Locate the cell with the specified text and output its (x, y) center coordinate. 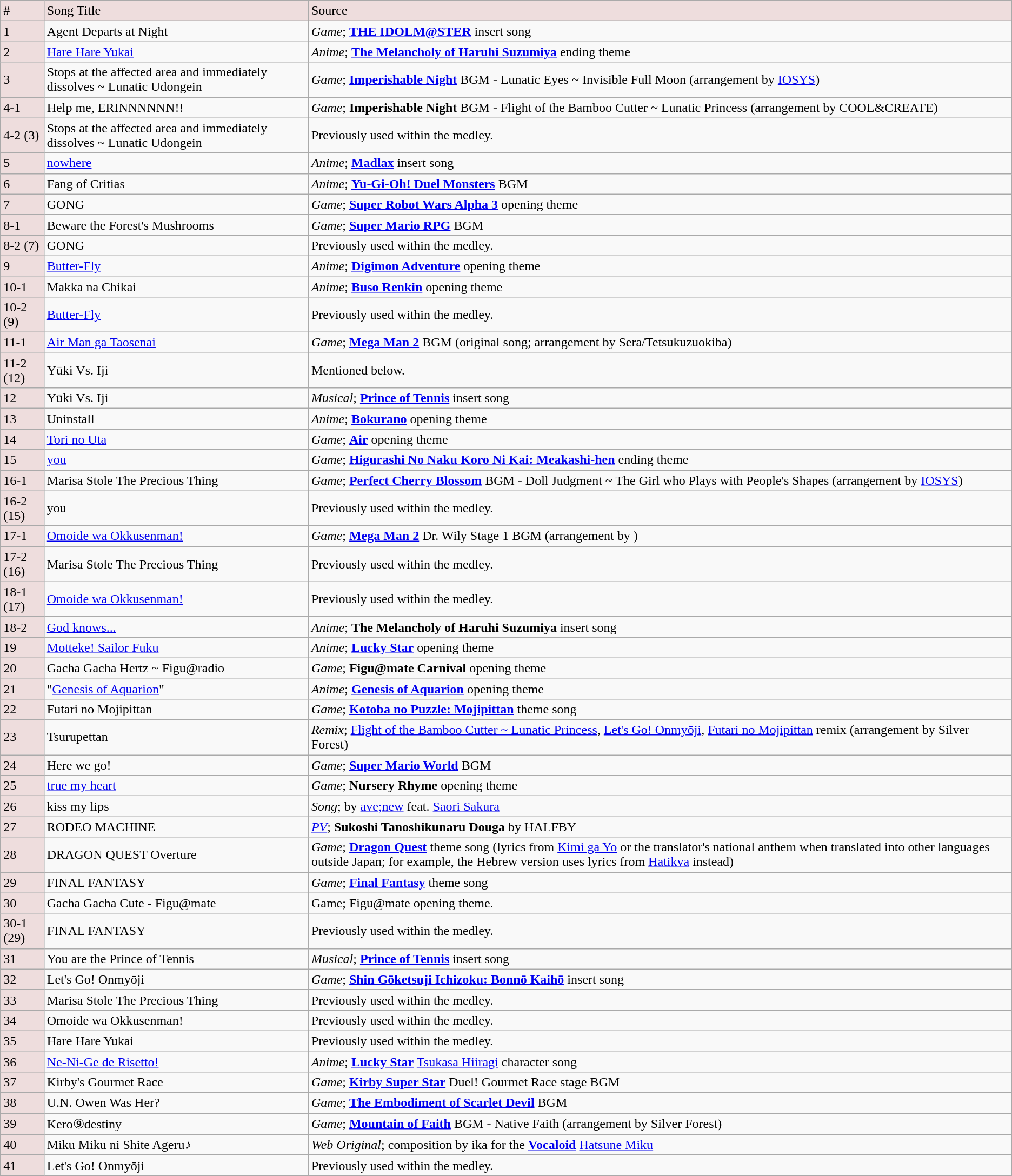
7 (23, 204)
4-2 (3) (23, 135)
God knows... (176, 627)
Anime; Bokurano opening theme (660, 419)
8-2 (7) (23, 245)
21 (23, 689)
10-1 (23, 287)
Song; by ave;new feat. Saori Sakura (660, 806)
Game; The Embodiment of Scarlet Devil BGM (660, 1103)
Anime; Madlax insert song (660, 163)
U.N. Owen Was Her? (176, 1103)
Web Original; composition by ika for the Vocaloid Hatsune Miku (660, 1145)
Tsurupettan (176, 737)
Makka na Chikai (176, 287)
Game; Shin Gōketsuji Ichizoku: Bonnō Kaihō insert song (660, 979)
37 (23, 1083)
Gacha Gacha Hertz ~ Figu@radio (176, 668)
25 (23, 786)
17-2 (16) (23, 564)
Game; Super Mario RPG BGM (660, 225)
36 (23, 1062)
31 (23, 959)
24 (23, 765)
Anime; Lucky Star Tsukasa Hiiragi character song (660, 1062)
12 (23, 398)
kiss my lips (176, 806)
14 (23, 439)
10-2 (9) (23, 315)
Game; Super Mario World BGM (660, 765)
26 (23, 806)
Game; THE IDOLM@STER insert song (660, 31)
Game; Kirby Super Star Duel! Gourmet Race stage BGM (660, 1083)
Game; Mountain of Faith BGM - Native Faith (arrangement by Silver Forest) (660, 1124)
27 (23, 827)
Here we go! (176, 765)
Song Title (176, 11)
# (23, 11)
"Genesis of Aquarion" (176, 689)
23 (23, 737)
17-1 (23, 536)
30-1 (29) (23, 931)
Motteke! Sailor Fuku (176, 647)
Uninstall (176, 419)
28 (23, 855)
Kirby's Gourmet Race (176, 1083)
35 (23, 1041)
16-2 (15) (23, 508)
Game; Perfect Cherry Blossom BGM - Doll Judgment ~ The Girl who Plays with People's Shapes (arrangement by IOSYS) (660, 480)
2 (23, 52)
Beware the Forest's Mushrooms (176, 225)
16-1 (23, 480)
Gacha Gacha Cute - Figu@mate (176, 903)
Source (660, 11)
Anime; Digimon Adventure opening theme (660, 266)
Game; Higurashi No Naku Koro Ni Kai: Meakashi-hen ending theme (660, 460)
Game; Nursery Rhyme opening theme (660, 786)
Anime; Yu-Gi-Oh! Duel Monsters BGM (660, 184)
Game; Figu@mate opening theme. (660, 903)
Game; Super Robot Wars Alpha 3 opening theme (660, 204)
Anime; Buso Renkin opening theme (660, 287)
true my heart (176, 786)
Fang of Critias (176, 184)
You are the Prince of Tennis (176, 959)
Game; Final Fantasy theme song (660, 883)
DRAGON QUEST Overture (176, 855)
Futari no Mojipittan (176, 710)
Anime; Genesis of Aquarion opening theme (660, 689)
32 (23, 979)
18-1 (17) (23, 599)
Air Man ga Taosenai (176, 343)
1 (23, 31)
Miku Miku ni Shite Ageru♪ (176, 1145)
11-1 (23, 343)
Game; Imperishable Night BGM - Flight of the Bamboo Cutter ~ Lunatic Princess (arrangement by COOL&CREATE) (660, 108)
Game; Imperishable Night BGM - Lunatic Eyes ~ Invisible Full Moon (arrangement by IOSYS) (660, 80)
PV; Sukoshi Tanoshikunaru Douga by HALFBY (660, 827)
6 (23, 184)
11-2 (12) (23, 371)
39 (23, 1124)
Mentioned below. (660, 371)
13 (23, 419)
34 (23, 1020)
5 (23, 163)
Help me, ERINNNNNN!! (176, 108)
40 (23, 1145)
Agent Departs at Night (176, 31)
33 (23, 1000)
38 (23, 1103)
4-1 (23, 108)
20 (23, 668)
41 (23, 1165)
Game; Air opening theme (660, 439)
19 (23, 647)
Game; Mega Man 2 Dr. Wily Stage 1 BGM (arrangement by ) (660, 536)
8-1 (23, 225)
Anime; Lucky Star opening theme (660, 647)
Anime; The Melancholy of Haruhi Suzumiya insert song (660, 627)
Ne-Ni-Ge de Risetto! (176, 1062)
9 (23, 266)
Remix; Flight of the Bamboo Cutter ~ Lunatic Princess, Let's Go! Onmyōji, Futari no Mojipittan remix (arrangement by Silver Forest) (660, 737)
15 (23, 460)
nowhere (176, 163)
Anime; The Melancholy of Haruhi Suzumiya ending theme (660, 52)
RODEO MACHINE (176, 827)
Tori no Uta (176, 439)
18-2 (23, 627)
Game; Mega Man 2 BGM (original song; arrangement by Sera/Tetsukuzuokiba) (660, 343)
22 (23, 710)
Kero⑨destiny (176, 1124)
29 (23, 883)
Game; Kotoba no Puzzle: Mojipittan theme song (660, 710)
3 (23, 80)
Game; Figu@mate Carnival opening theme (660, 668)
30 (23, 903)
